Output the [x, y] coordinate of the center of the cell containing the given text.  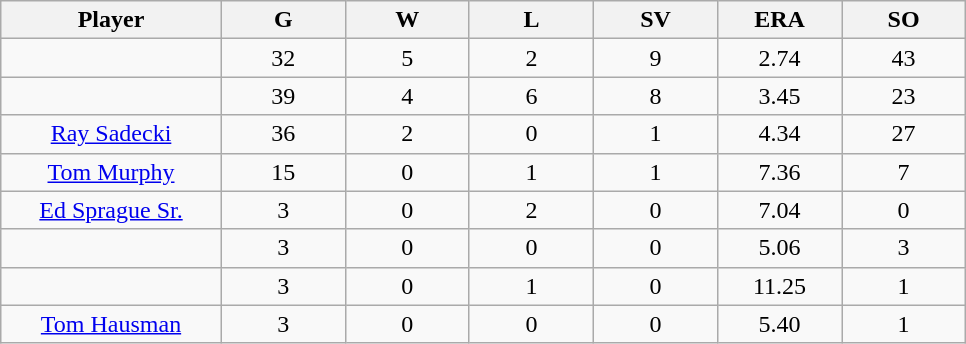
7 [904, 172]
6 [531, 96]
W [407, 20]
11.25 [779, 286]
43 [904, 58]
Tom Hausman [112, 324]
15 [283, 172]
4 [407, 96]
27 [904, 134]
Tom Murphy [112, 172]
2.74 [779, 58]
5.40 [779, 324]
ERA [779, 20]
Player [112, 20]
L [531, 20]
5 [407, 58]
SV [655, 20]
8 [655, 96]
Ed Sprague Sr. [112, 210]
9 [655, 58]
23 [904, 96]
7.04 [779, 210]
Ray Sadecki [112, 134]
7.36 [779, 172]
39 [283, 96]
SO [904, 20]
G [283, 20]
4.34 [779, 134]
32 [283, 58]
36 [283, 134]
3.45 [779, 96]
5.06 [779, 248]
